Identify which cell holds the provided text, then report its (X, Y) central coordinate. 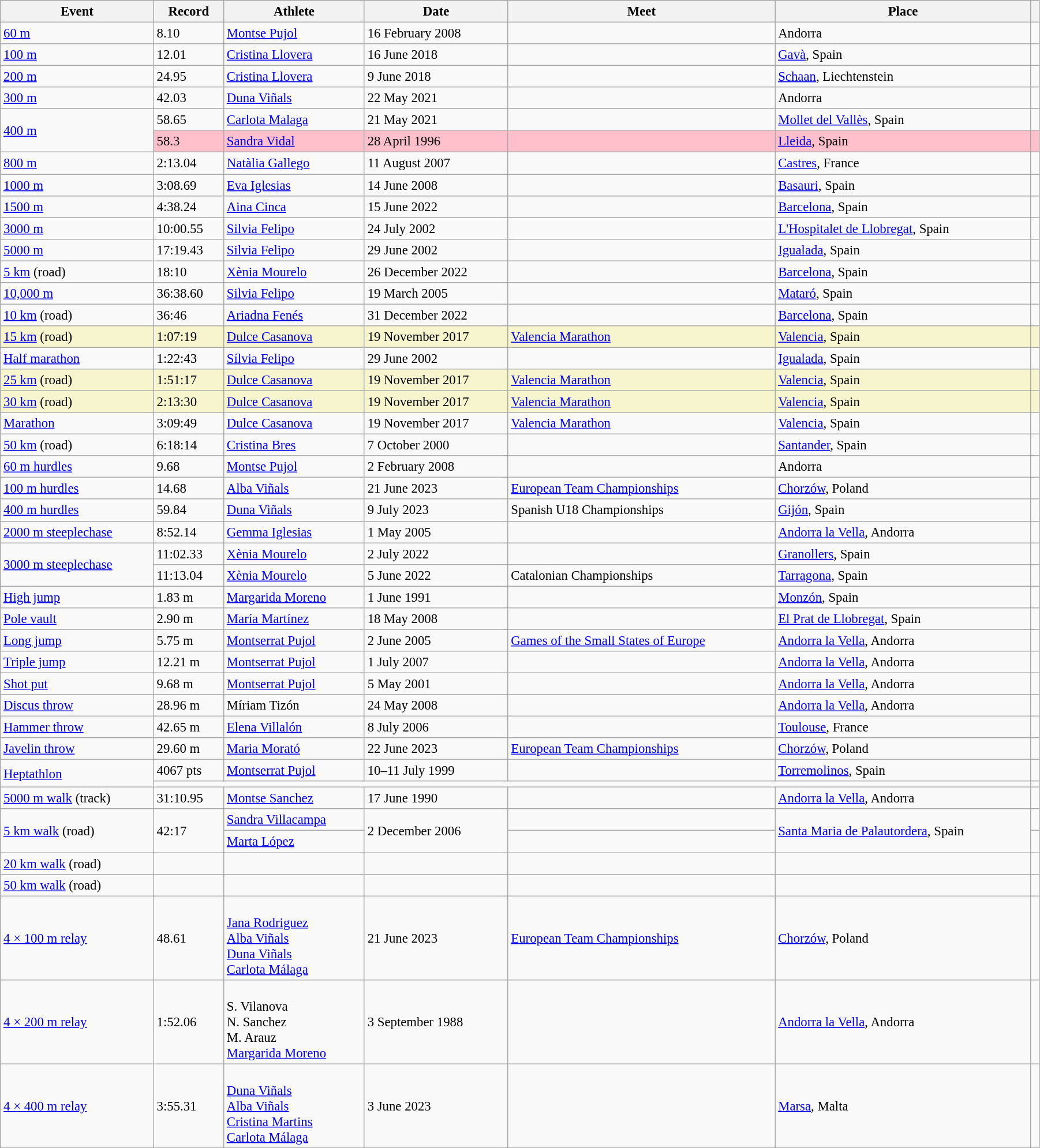
50 km (road) (77, 445)
36:38.60 (188, 294)
1 June 1991 (436, 597)
10,000 m (77, 294)
Games of the Small States of Europe (642, 640)
4 × 100 m relay (77, 938)
Sandra Villacampa (294, 820)
3:09:49 (188, 423)
18:10 (188, 272)
Castres, France (903, 163)
11:02.33 (188, 554)
25 km (road) (77, 380)
Half marathon (77, 358)
8:52.14 (188, 532)
Maria Morató (294, 749)
1 July 2007 (436, 662)
Carlota Malaga (294, 120)
17:19.43 (188, 250)
60 m hurdles (77, 467)
28.96 m (188, 706)
31 December 2022 (436, 315)
Hammer throw (77, 727)
Record (188, 12)
100 m hurdles (77, 489)
Shot put (77, 684)
12.01 (188, 55)
Heptathlon (77, 774)
9 June 2018 (436, 77)
42.65 m (188, 727)
Míriam Tizón (294, 706)
18 May 2008 (436, 619)
400 m hurdles (77, 511)
42.03 (188, 98)
Lleida, Spain (903, 141)
7 October 2000 (436, 445)
Mataró, Spain (903, 294)
19 March 2005 (436, 294)
Alba Viñals (294, 489)
42:17 (188, 831)
14.68 (188, 489)
50 km walk (road) (77, 885)
Schaan, Liechtenstein (903, 77)
4067 pts (188, 771)
28 April 1996 (436, 141)
2 December 2006 (436, 831)
9 July 2023 (436, 511)
Eva Iglesias (294, 185)
5000 m walk (track) (77, 798)
24.95 (188, 77)
Natàlia Gallego (294, 163)
22 June 2023 (436, 749)
14 June 2008 (436, 185)
Meet (642, 12)
María Martínez (294, 619)
5 km (road) (77, 272)
26 December 2022 (436, 272)
15 June 2022 (436, 207)
20 km walk (road) (77, 864)
Elena Villalón (294, 727)
200 m (77, 77)
5 km walk (road) (77, 831)
24 July 2002 (436, 228)
30 km (road) (77, 402)
2 February 2008 (436, 467)
Montse Sanchez (294, 798)
2:13.04 (188, 163)
4:38.24 (188, 207)
400 m (77, 130)
24 May 2008 (436, 706)
S. VilanovaN. SanchezM. ArauzMargarida Moreno (294, 1022)
Marathon (77, 423)
Athlete (294, 12)
9.68 (188, 467)
Tarragona, Spain (903, 575)
17 June 1990 (436, 798)
Granollers, Spain (903, 554)
El Prat de Llobregat, Spain (903, 619)
Santa Maria de Palautordera, Spain (903, 831)
2 July 2022 (436, 554)
10:00.55 (188, 228)
Gijón, Spain (903, 511)
Marsa, Malta (903, 1106)
Basauri, Spain (903, 185)
6:18:14 (188, 445)
Sandra Vidal (294, 141)
3000 m (77, 228)
100 m (77, 55)
5.75 m (188, 640)
Date (436, 12)
Long jump (77, 640)
Torremolinos, Spain (903, 771)
3:55.31 (188, 1106)
800 m (77, 163)
Gemma Iglesias (294, 532)
Pole vault (77, 619)
2000 m steeplechase (77, 532)
Santander, Spain (903, 445)
11 August 2007 (436, 163)
2 June 2005 (436, 640)
Ariadna Fenés (294, 315)
Spanish U18 Championships (642, 511)
Duna ViñalsAlba ViñalsCristina MartinsCarlota Málaga (294, 1106)
Mollet del Vallès, Spain (903, 120)
1 May 2005 (436, 532)
5 May 2001 (436, 684)
L'Hospitalet de Llobregat, Spain (903, 228)
5 June 2022 (436, 575)
1500 m (77, 207)
4 × 200 m relay (77, 1022)
Triple jump (77, 662)
15 km (road) (77, 337)
High jump (77, 597)
22 May 2021 (436, 98)
11:13.04 (188, 575)
3:08.69 (188, 185)
Toulouse, France (903, 727)
2:13:30 (188, 402)
48.61 (188, 938)
1:51:17 (188, 380)
1:52.06 (188, 1022)
Discus throw (77, 706)
3000 m steeplechase (77, 564)
1000 m (77, 185)
29.60 m (188, 749)
10–11 July 1999 (436, 771)
8.10 (188, 33)
58.65 (188, 120)
Marta López (294, 842)
Place (903, 12)
8 July 2006 (436, 727)
Sílvia Felipo (294, 358)
16 February 2008 (436, 33)
Cristina Bres (294, 445)
60 m (77, 33)
Jana RodriguezAlba ViñalsDuna ViñalsCarlota Málaga (294, 938)
Gavà, Spain (903, 55)
3 September 1988 (436, 1022)
12.21 m (188, 662)
5000 m (77, 250)
10 km (road) (77, 315)
4 × 400 m relay (77, 1106)
1:07:19 (188, 337)
Event (77, 12)
Aina Cinca (294, 207)
Monzón, Spain (903, 597)
1.83 m (188, 597)
300 m (77, 98)
36:46 (188, 315)
1:22:43 (188, 358)
58.3 (188, 141)
9.68 m (188, 684)
3 June 2023 (436, 1106)
Javelin throw (77, 749)
2.90 m (188, 619)
59.84 (188, 511)
Margarida Moreno (294, 597)
16 June 2018 (436, 55)
Catalonian Championships (642, 575)
21 May 2021 (436, 120)
31:10.95 (188, 798)
